From the cell containing the given text, extract its center point as [X, Y] coordinate. 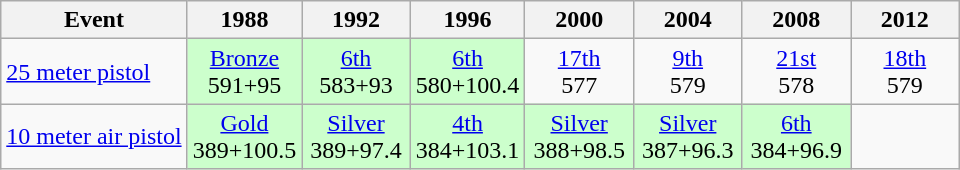
Gold389+100.5 [244, 136]
Event [94, 20]
10 meter air pistol [94, 136]
Silver389+97.4 [356, 136]
2008 [796, 20]
1992 [356, 20]
1988 [244, 20]
9th579 [688, 72]
2004 [688, 20]
Silver388+98.5 [580, 136]
1996 [468, 20]
Silver387+96.3 [688, 136]
21st578 [796, 72]
6th583+93 [356, 72]
6th580+100.4 [468, 72]
17th577 [580, 72]
2000 [580, 20]
2012 [906, 20]
4th384+103.1 [468, 136]
6th384+96.9 [796, 136]
Bronze591+95 [244, 72]
25 meter pistol [94, 72]
18th579 [906, 72]
